From the cell containing the given text, extract its center point as [x, y] coordinate. 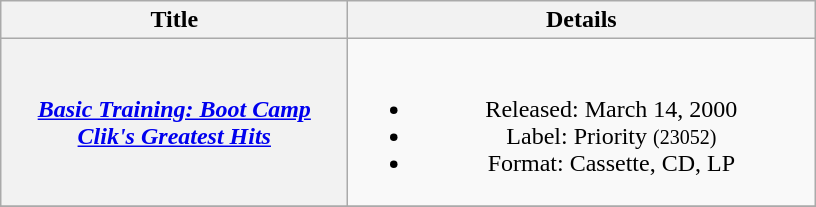
Title [174, 20]
Basic Training: Boot Camp Clik's Greatest Hits [174, 122]
Details [582, 20]
Released: March 14, 2000Label: Priority (23052)Format: Cassette, CD, LP [582, 122]
